Extract the (X, Y) coordinate from the center of the cell holding the provided text.  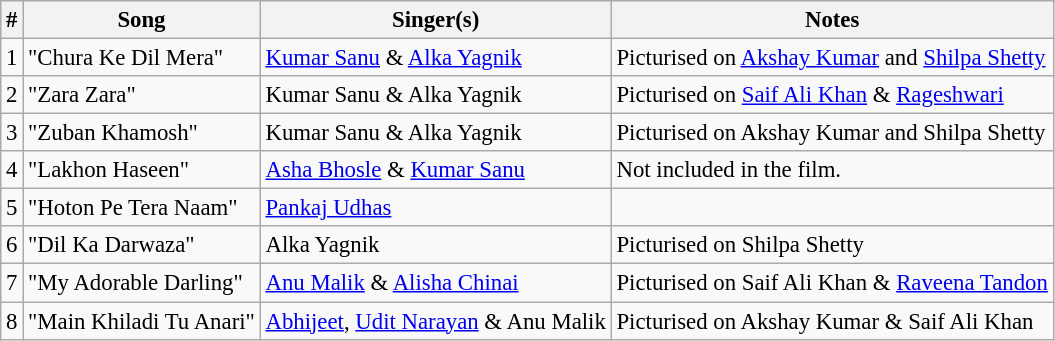
5 (12, 208)
8 (12, 321)
6 (12, 245)
Singer(s) (436, 20)
Abhijeet, Udit Narayan & Anu Malik (436, 321)
4 (12, 170)
"Dil Ka Darwaza" (142, 245)
Picturised on Akshay Kumar & Saif Ali Khan (832, 321)
1 (12, 58)
Picturised on Shilpa Shetty (832, 245)
Alka Yagnik (436, 245)
7 (12, 283)
Picturised on Saif Ali Khan & Rageshwari (832, 95)
Song (142, 20)
# (12, 20)
Asha Bhosle & Kumar Sanu (436, 170)
Pankaj Udhas (436, 208)
Notes (832, 20)
Not included in the film. (832, 170)
"Hoton Pe Tera Naam" (142, 208)
"My Adorable Darling" (142, 283)
3 (12, 133)
"Zara Zara" (142, 95)
"Lakhon Haseen" (142, 170)
Anu Malik & Alisha Chinai (436, 283)
"Zuban Khamosh" (142, 133)
Picturised on Saif Ali Khan & Raveena Tandon (832, 283)
2 (12, 95)
"Chura Ke Dil Mera" (142, 58)
"Main Khiladi Tu Anari" (142, 321)
